Search for the cell housing the specified text and yield its (x, y) center coordinate. 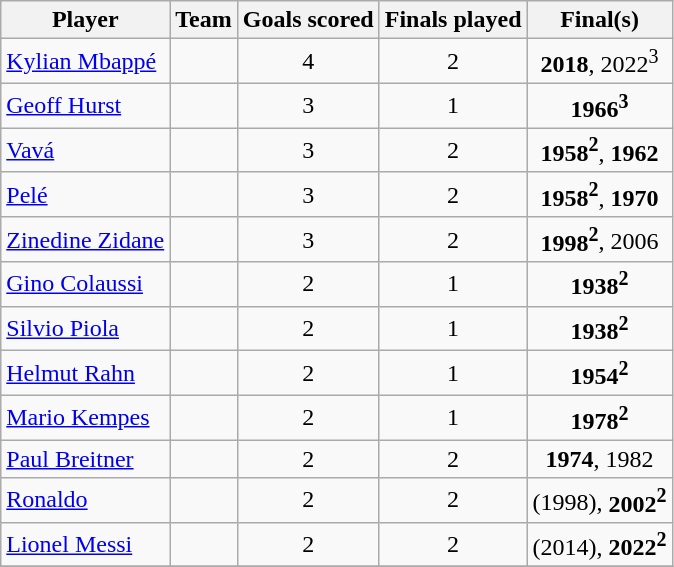
19982, 2006 (600, 240)
Pelé (86, 194)
4 (308, 62)
Goals scored (308, 20)
(2014), 20222 (600, 544)
Ronaldo (86, 500)
(1998), 20022 (600, 500)
19663 (600, 106)
Helmut Rahn (86, 374)
Lionel Messi (86, 544)
2018, 20223 (600, 62)
19582, 1970 (600, 194)
Player (86, 20)
19782 (600, 418)
Kylian Mbappé (86, 62)
Finals played (453, 20)
Silvio Piola (86, 328)
Paul Breitner (86, 459)
Vavá (86, 150)
Gino Colaussi (86, 284)
Zinedine Zidane (86, 240)
Final(s) (600, 20)
Team (204, 20)
1974, 1982 (600, 459)
Geoff Hurst (86, 106)
19582, 1962 (600, 150)
Mario Kempes (86, 418)
19542 (600, 374)
